For the text-containing cell, return its midpoint in (x, y) coordinate format. 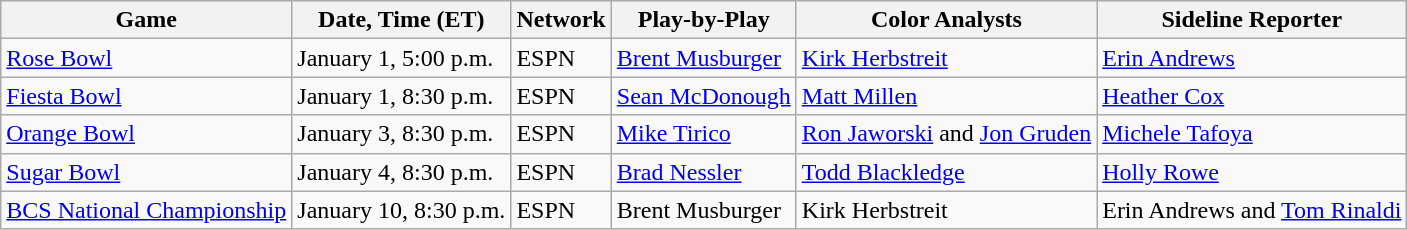
January 3, 8:30 p.m. (402, 134)
Michele Tafoya (1252, 134)
January 1, 8:30 p.m. (402, 96)
January 4, 8:30 p.m. (402, 172)
Brad Nessler (704, 172)
Matt Millen (946, 96)
Game (146, 20)
Fiesta Bowl (146, 96)
Erin Andrews (1252, 58)
Sean McDonough (704, 96)
Ron Jaworski and Jon Gruden (946, 134)
January 1, 5:00 p.m. (402, 58)
Orange Bowl (146, 134)
Play-by-Play (704, 20)
Sideline Reporter (1252, 20)
Erin Andrews and Tom Rinaldi (1252, 210)
Network (561, 20)
Todd Blackledge (946, 172)
Sugar Bowl (146, 172)
Date, Time (ET) (402, 20)
BCS National Championship (146, 210)
Mike Tirico (704, 134)
Heather Cox (1252, 96)
Holly Rowe (1252, 172)
January 10, 8:30 p.m. (402, 210)
Rose Bowl (146, 58)
Color Analysts (946, 20)
